Pinpoint the cell where the given text exists, returning its (x, y) midpoint coordinate. 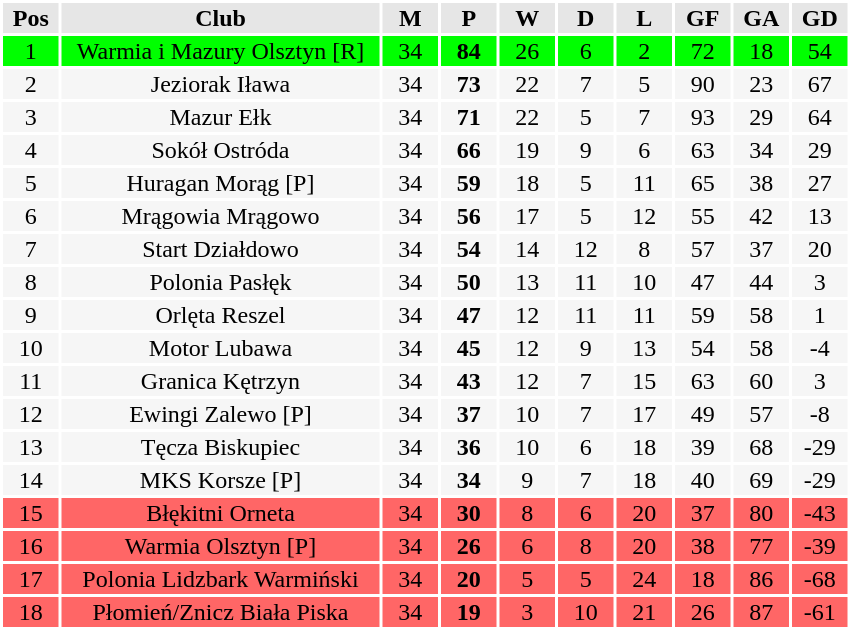
72 (703, 51)
-68 (820, 579)
30 (469, 513)
Polonia Lidzbark Warmiński (221, 579)
-43 (820, 513)
GF (703, 18)
21 (644, 612)
Sokół Ostróda (221, 150)
Motor Lubawa (221, 348)
71 (469, 117)
-4 (820, 348)
-8 (820, 414)
MKS Korsze [P] (221, 480)
Mrągowia Mrągowo (221, 216)
67 (820, 84)
16 (31, 546)
Warmia Olsztyn [P] (221, 546)
Błękitni Orneta (221, 513)
Płomień/Znicz Biała Piska (221, 612)
Club (221, 18)
55 (703, 216)
39 (703, 447)
87 (762, 612)
43 (469, 381)
D (586, 18)
-61 (820, 612)
69 (762, 480)
24 (644, 579)
Pos (31, 18)
68 (762, 447)
W (528, 18)
86 (762, 579)
Polonia Pasłęk (221, 282)
P (469, 18)
50 (469, 282)
Start Działdowo (221, 249)
49 (703, 414)
80 (762, 513)
Tęcza Biskupiec (221, 447)
45 (469, 348)
36 (469, 447)
60 (762, 381)
GD (820, 18)
65 (703, 183)
84 (469, 51)
42 (762, 216)
M (410, 18)
-39 (820, 546)
Jeziorak Iława (221, 84)
66 (469, 150)
Ewingi Zalewo [P] (221, 414)
40 (703, 480)
4 (31, 150)
27 (820, 183)
23 (762, 84)
L (644, 18)
77 (762, 546)
Warmia i Mazury Olsztyn [R] (221, 51)
Huragan Morąg [P] (221, 183)
Granica Kętrzyn (221, 381)
73 (469, 84)
90 (703, 84)
64 (820, 117)
GA (762, 18)
Mazur Ełk (221, 117)
56 (469, 216)
Orlęta Reszel (221, 315)
44 (762, 282)
93 (703, 117)
